Determine the [x, y] coordinate at the center of the cell enclosing the given text.  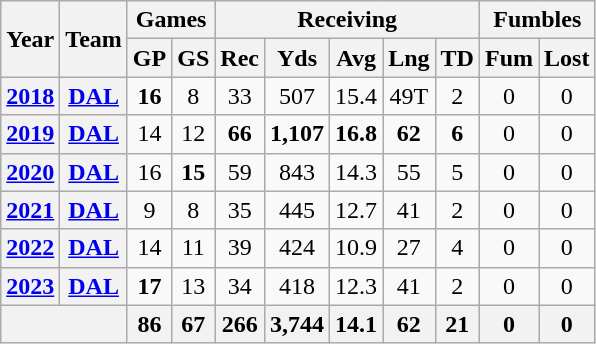
424 [298, 248]
67 [194, 324]
2020 [30, 172]
34 [240, 286]
86 [149, 324]
12.3 [356, 286]
66 [240, 134]
5 [457, 172]
15 [194, 172]
33 [240, 96]
445 [298, 210]
1,107 [298, 134]
2022 [30, 248]
27 [409, 248]
Lost [567, 58]
2019 [30, 134]
2018 [30, 96]
418 [298, 286]
Yds [298, 58]
2023 [30, 286]
12 [194, 134]
GS [194, 58]
GP [149, 58]
TD [457, 58]
10.9 [356, 248]
17 [149, 286]
Avg [356, 58]
35 [240, 210]
Receiving [348, 20]
Team [94, 39]
Fumbles [536, 20]
266 [240, 324]
49T [409, 96]
12.7 [356, 210]
15.4 [356, 96]
21 [457, 324]
Lng [409, 58]
9 [149, 210]
Rec [240, 58]
Year [30, 39]
Fum [508, 58]
14.1 [356, 324]
59 [240, 172]
39 [240, 248]
Games [170, 20]
843 [298, 172]
2021 [30, 210]
3,744 [298, 324]
6 [457, 134]
13 [194, 286]
507 [298, 96]
11 [194, 248]
4 [457, 248]
55 [409, 172]
16.8 [356, 134]
14.3 [356, 172]
